Scan for the cell matching the given text and deliver its (x, y) coordinate at center. 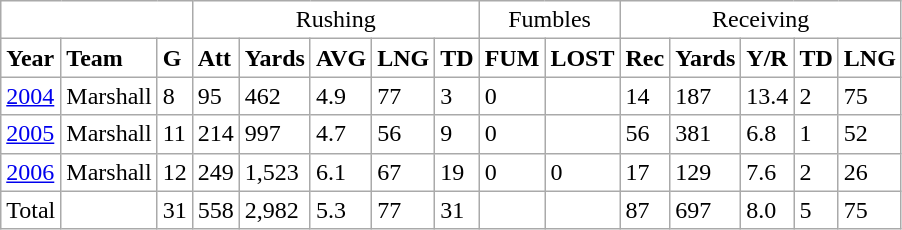
997 (274, 134)
7.6 (768, 172)
AVG (340, 58)
249 (216, 172)
1,523 (274, 172)
9 (457, 134)
2004 (31, 96)
52 (870, 134)
187 (706, 96)
2006 (31, 172)
Receiving (760, 20)
12 (174, 172)
G (174, 58)
Rec (645, 58)
558 (216, 210)
1 (816, 134)
6.8 (768, 134)
4.7 (340, 134)
Att (216, 58)
8.0 (768, 210)
87 (645, 210)
129 (706, 172)
95 (216, 96)
FUM (512, 58)
6.1 (340, 172)
Team (109, 58)
214 (216, 134)
5 (816, 210)
8 (174, 96)
2,982 (274, 210)
697 (706, 210)
13.4 (768, 96)
4.9 (340, 96)
2005 (31, 134)
5.3 (340, 210)
Fumbles (550, 20)
LOST (582, 58)
67 (404, 172)
26 (870, 172)
19 (457, 172)
3 (457, 96)
Total (31, 210)
Y/R (768, 58)
Rushing (336, 20)
462 (274, 96)
17 (645, 172)
14 (645, 96)
381 (706, 134)
11 (174, 134)
Year (31, 58)
